Extract the [X, Y] coordinate from the center of the cell holding the provided text.  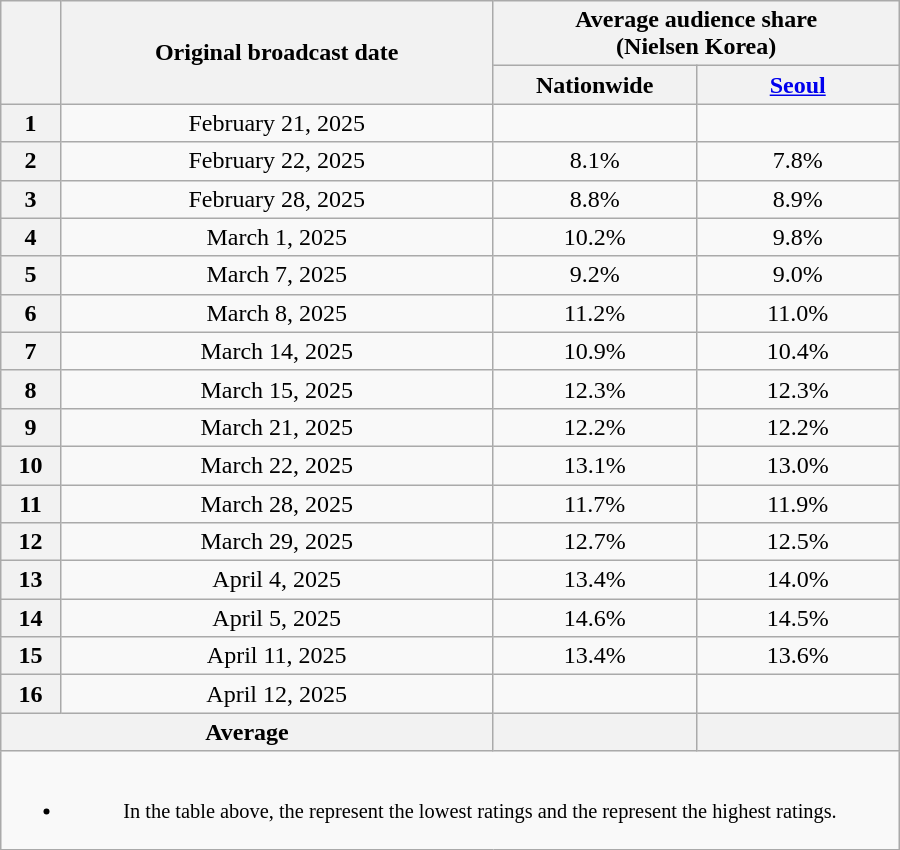
April 11, 2025 [276, 656]
9 [31, 427]
12.5% [798, 542]
10.4% [798, 351]
11.9% [798, 503]
Average [247, 732]
11 [31, 503]
6 [31, 313]
14 [31, 618]
14.5% [798, 618]
13.0% [798, 465]
10 [31, 465]
March 1, 2025 [276, 237]
9.0% [798, 275]
7.8% [798, 161]
February 28, 2025 [276, 199]
11.2% [594, 313]
April 4, 2025 [276, 580]
March 7, 2025 [276, 275]
14.6% [594, 618]
Average audience share(Nielsen Korea) [696, 34]
1 [31, 123]
April 12, 2025 [276, 694]
February 21, 2025 [276, 123]
8 [31, 389]
11.7% [594, 503]
10.2% [594, 237]
16 [31, 694]
March 21, 2025 [276, 427]
12.7% [594, 542]
4 [31, 237]
8.9% [798, 199]
12 [31, 542]
March 15, 2025 [276, 389]
5 [31, 275]
March 8, 2025 [276, 313]
Original broadcast date [276, 52]
Seoul [798, 85]
March 22, 2025 [276, 465]
15 [31, 656]
7 [31, 351]
March 14, 2025 [276, 351]
13.1% [594, 465]
13.6% [798, 656]
2 [31, 161]
February 22, 2025 [276, 161]
8.8% [594, 199]
9.2% [594, 275]
11.0% [798, 313]
March 29, 2025 [276, 542]
8.1% [594, 161]
April 5, 2025 [276, 618]
10.9% [594, 351]
13 [31, 580]
9.8% [798, 237]
Nationwide [594, 85]
March 28, 2025 [276, 503]
14.0% [798, 580]
3 [31, 199]
In the table above, the represent the lowest ratings and the represent the highest ratings. [450, 800]
